Find where the given text appears and provide that cell's center as (x, y) coordinate. 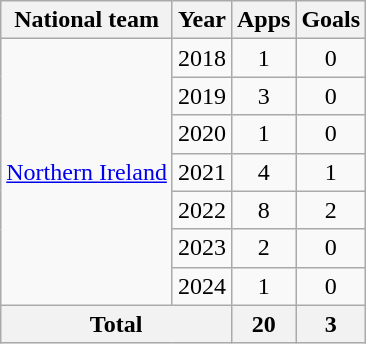
2024 (202, 286)
Northern Ireland (87, 172)
2021 (202, 172)
Apps (263, 20)
Year (202, 20)
Total (116, 324)
2023 (202, 248)
National team (87, 20)
20 (263, 324)
4 (263, 172)
2019 (202, 96)
2020 (202, 134)
Goals (331, 20)
2022 (202, 210)
8 (263, 210)
2018 (202, 58)
